Find where the given text appears and provide that cell's center as [x, y] coordinate. 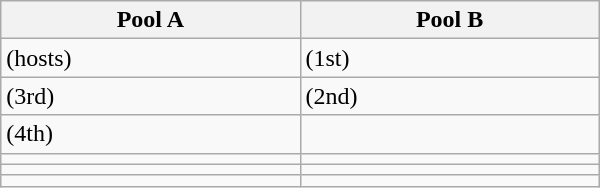
(hosts) [150, 58]
(2nd) [450, 96]
(1st) [450, 58]
Pool A [150, 20]
(4th) [150, 134]
(3rd) [150, 96]
Pool B [450, 20]
